Scan for the cell matching the given text and deliver its [x, y] coordinate at center. 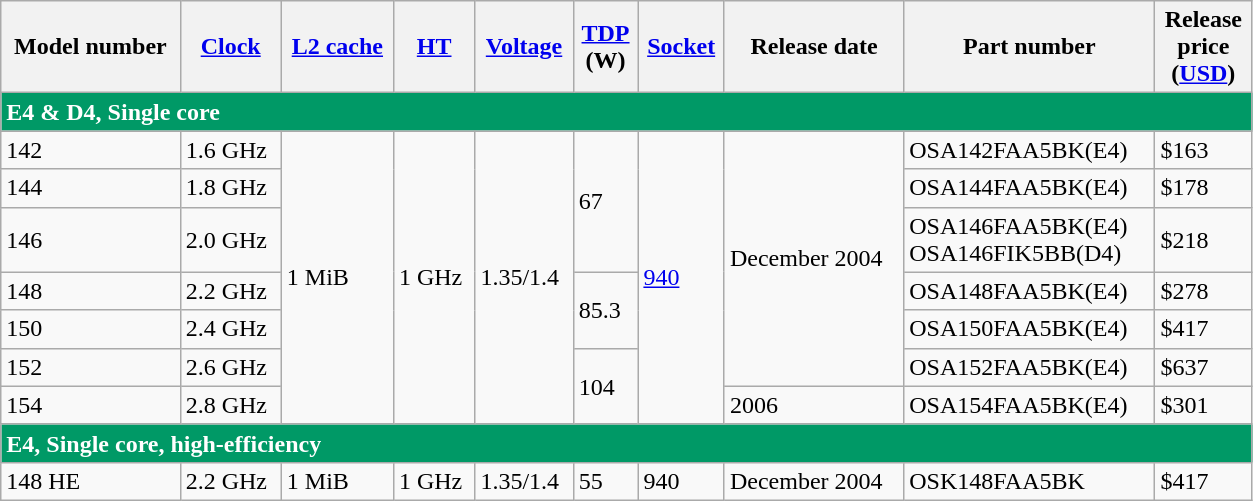
1.8 GHz [230, 188]
L2 cache [337, 47]
$218 [1204, 240]
142 [90, 150]
OSA152FAA5BK(E4) [1030, 367]
$178 [1204, 188]
$301 [1204, 405]
OSA144FAA5BK(E4) [1030, 188]
2.8 GHz [230, 405]
154 [90, 405]
Part number [1030, 47]
67 [606, 202]
HT [434, 47]
$637 [1204, 367]
146 [90, 240]
Release date [814, 47]
148 HE [90, 481]
148 [90, 291]
85.3 [606, 310]
1.6 GHz [230, 150]
144 [90, 188]
E4, Single core, high-efficiency [626, 443]
OSA150FAA5BK(E4) [1030, 329]
TDP(W) [606, 47]
Model number [90, 47]
$278 [1204, 291]
Releaseprice(USD) [1204, 47]
Voltage [524, 47]
E4 & D4, Single core [626, 112]
OSA142FAA5BK(E4) [1030, 150]
Socket [682, 47]
104 [606, 386]
2.0 GHz [230, 240]
OSA148FAA5BK(E4) [1030, 291]
2006 [814, 405]
152 [90, 367]
2.6 GHz [230, 367]
2.4 GHz [230, 329]
OSK148FAA5BK [1030, 481]
150 [90, 329]
OSA154FAA5BK(E4) [1030, 405]
$163 [1204, 150]
Clock [230, 47]
OSA146FAA5BK(E4)OSA146FIK5BB(D4) [1030, 240]
55 [606, 481]
